Scan for the cell matching the given text and deliver its [X, Y] coordinate at center. 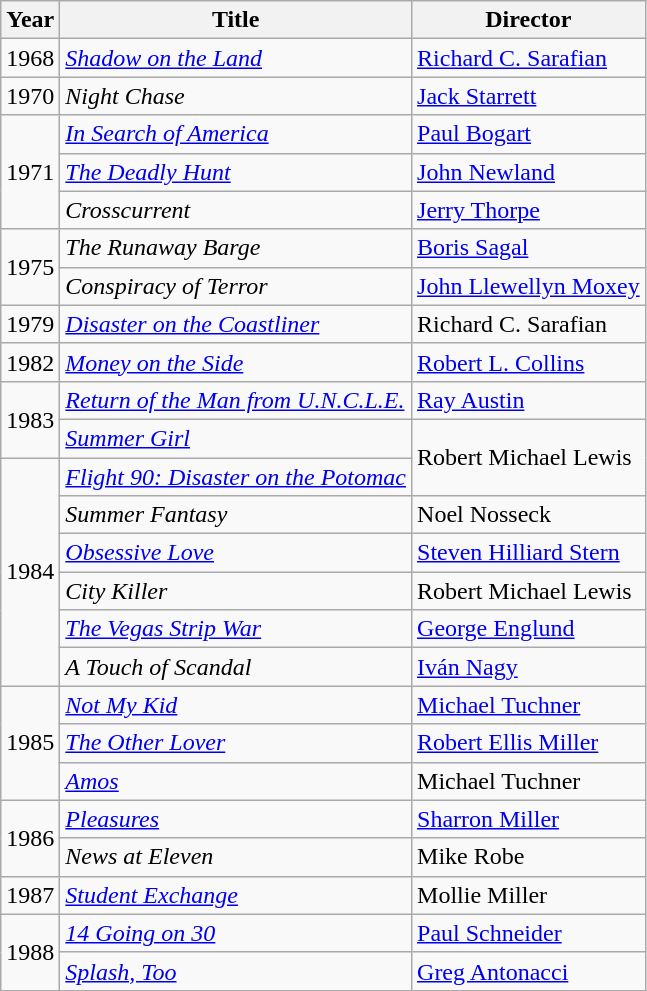
In Search of America [236, 134]
1985 [30, 743]
1968 [30, 58]
City Killer [236, 591]
14 Going on 30 [236, 933]
Splash, Too [236, 971]
1975 [30, 267]
John Llewellyn Moxey [529, 286]
The Vegas Strip War [236, 629]
Summer Girl [236, 438]
Mike Robe [529, 857]
Paul Bogart [529, 134]
Ray Austin [529, 400]
Mollie Miller [529, 895]
John Newland [529, 172]
Paul Schneider [529, 933]
Title [236, 20]
Conspiracy of Terror [236, 286]
The Other Lover [236, 743]
Disaster on the Coastliner [236, 324]
Year [30, 20]
Amos [236, 781]
Flight 90: Disaster on the Potomac [236, 477]
Robert Ellis Miller [529, 743]
Pleasures [236, 819]
George Englund [529, 629]
1983 [30, 419]
Steven Hilliard Stern [529, 553]
Summer Fantasy [236, 515]
Return of the Man from U.N.C.L.E. [236, 400]
Crosscurrent [236, 210]
Iván Nagy [529, 667]
Robert L. Collins [529, 362]
Student Exchange [236, 895]
1979 [30, 324]
Money on the Side [236, 362]
Obsessive Love [236, 553]
1988 [30, 952]
Boris Sagal [529, 248]
Jerry Thorpe [529, 210]
Director [529, 20]
1984 [30, 572]
Noel Nosseck [529, 515]
1987 [30, 895]
1970 [30, 96]
1982 [30, 362]
News at Eleven [236, 857]
A Touch of Scandal [236, 667]
Night Chase [236, 96]
Jack Starrett [529, 96]
1971 [30, 172]
Shadow on the Land [236, 58]
Not My Kid [236, 705]
The Deadly Hunt [236, 172]
The Runaway Barge [236, 248]
Greg Antonacci [529, 971]
Sharron Miller [529, 819]
1986 [30, 838]
